Output the [x, y] coordinate of the center of the cell containing the given text.  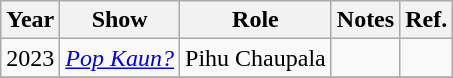
Show [120, 20]
Notes [365, 20]
Pihu Chaupala [256, 58]
2023 [30, 58]
Year [30, 20]
Ref. [426, 20]
Role [256, 20]
Pop Kaun? [120, 58]
